Identify which cell holds the provided text, then report its [x, y] central coordinate. 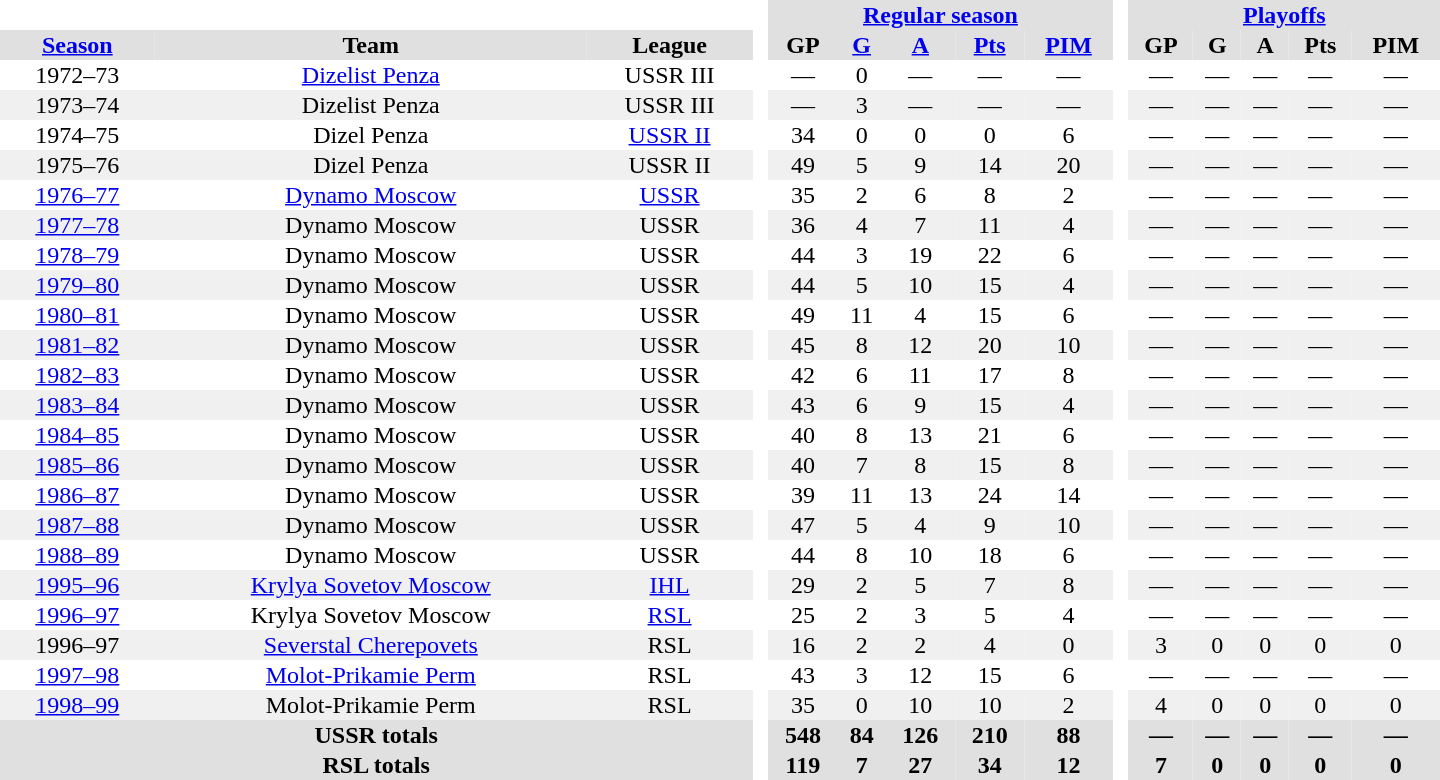
USSR totals [376, 735]
Severstal Cherepovets [371, 645]
84 [862, 735]
1986–87 [78, 495]
1979–80 [78, 285]
Playoffs [1284, 15]
45 [802, 345]
Team [371, 45]
22 [990, 255]
1985–86 [78, 465]
Regular season [940, 15]
1988–89 [78, 555]
1982–83 [78, 375]
21 [990, 435]
1983–84 [78, 405]
210 [990, 735]
36 [802, 225]
24 [990, 495]
29 [802, 585]
1974–75 [78, 135]
League [670, 45]
19 [920, 255]
119 [802, 765]
1984–85 [78, 435]
42 [802, 375]
1975–76 [78, 165]
1976–77 [78, 195]
RSL totals [376, 765]
88 [1068, 735]
548 [802, 735]
47 [802, 525]
1995–96 [78, 585]
1980–81 [78, 315]
1998–99 [78, 705]
126 [920, 735]
Season [78, 45]
18 [990, 555]
1981–82 [78, 345]
1997–98 [78, 675]
1972–73 [78, 75]
25 [802, 615]
IHL [670, 585]
1978–79 [78, 255]
27 [920, 765]
1987–88 [78, 525]
39 [802, 495]
1977–78 [78, 225]
17 [990, 375]
16 [802, 645]
1973–74 [78, 105]
